Return [x, y] of the center of cell containing provided text 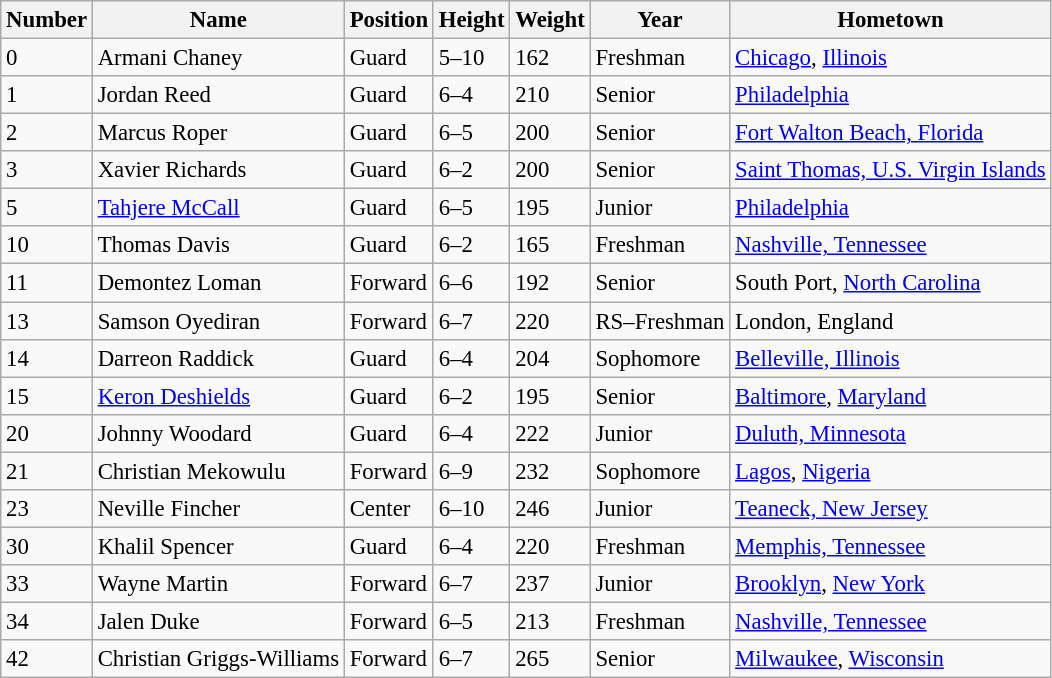
Milwaukee, Wisconsin [890, 659]
0 [47, 58]
246 [550, 509]
London, England [890, 321]
RS–Freshman [660, 321]
Christian Griggs-Williams [218, 659]
20 [47, 433]
Xavier Richards [218, 170]
6–6 [471, 283]
222 [550, 433]
5 [47, 208]
Name [218, 20]
Samson Oyediran [218, 321]
Lagos, Nigeria [890, 471]
South Port, North Carolina [890, 283]
213 [550, 621]
Johnny Woodard [218, 433]
192 [550, 283]
Baltimore, Maryland [890, 396]
Marcus Roper [218, 133]
Weight [550, 20]
165 [550, 245]
Keron Deshields [218, 396]
Khalil Spencer [218, 546]
23 [47, 509]
2 [47, 133]
1 [47, 95]
5–10 [471, 58]
162 [550, 58]
Position [388, 20]
Christian Mekowulu [218, 471]
Saint Thomas, U.S. Virgin Islands [890, 170]
6–9 [471, 471]
Chicago, Illinois [890, 58]
Demontez Loman [218, 283]
Memphis, Tennessee [890, 546]
Number [47, 20]
6–10 [471, 509]
14 [47, 358]
33 [47, 584]
Armani Chaney [218, 58]
Teaneck, New Jersey [890, 509]
34 [47, 621]
Darreon Raddick [218, 358]
15 [47, 396]
Thomas Davis [218, 245]
Jalen Duke [218, 621]
Height [471, 20]
13 [47, 321]
237 [550, 584]
30 [47, 546]
Center [388, 509]
Hometown [890, 20]
11 [47, 283]
Tahjere McCall [218, 208]
Jordan Reed [218, 95]
265 [550, 659]
Neville Fincher [218, 509]
232 [550, 471]
Brooklyn, New York [890, 584]
Year [660, 20]
Duluth, Minnesota [890, 433]
Belleville, Illinois [890, 358]
204 [550, 358]
Wayne Martin [218, 584]
Fort Walton Beach, Florida [890, 133]
21 [47, 471]
10 [47, 245]
210 [550, 95]
42 [47, 659]
3 [47, 170]
